Determine the [X, Y] coordinate at the center of the cell enclosing the given text.  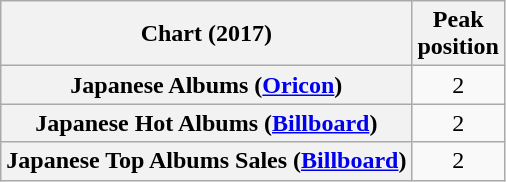
Japanese Top Albums Sales (Billboard) [206, 161]
Japanese Hot Albums (Billboard) [206, 123]
Peak position [458, 34]
Japanese Albums (Oricon) [206, 85]
Chart (2017) [206, 34]
